Return the [x, y] coordinate for the center point of the cell that contains the specified text.  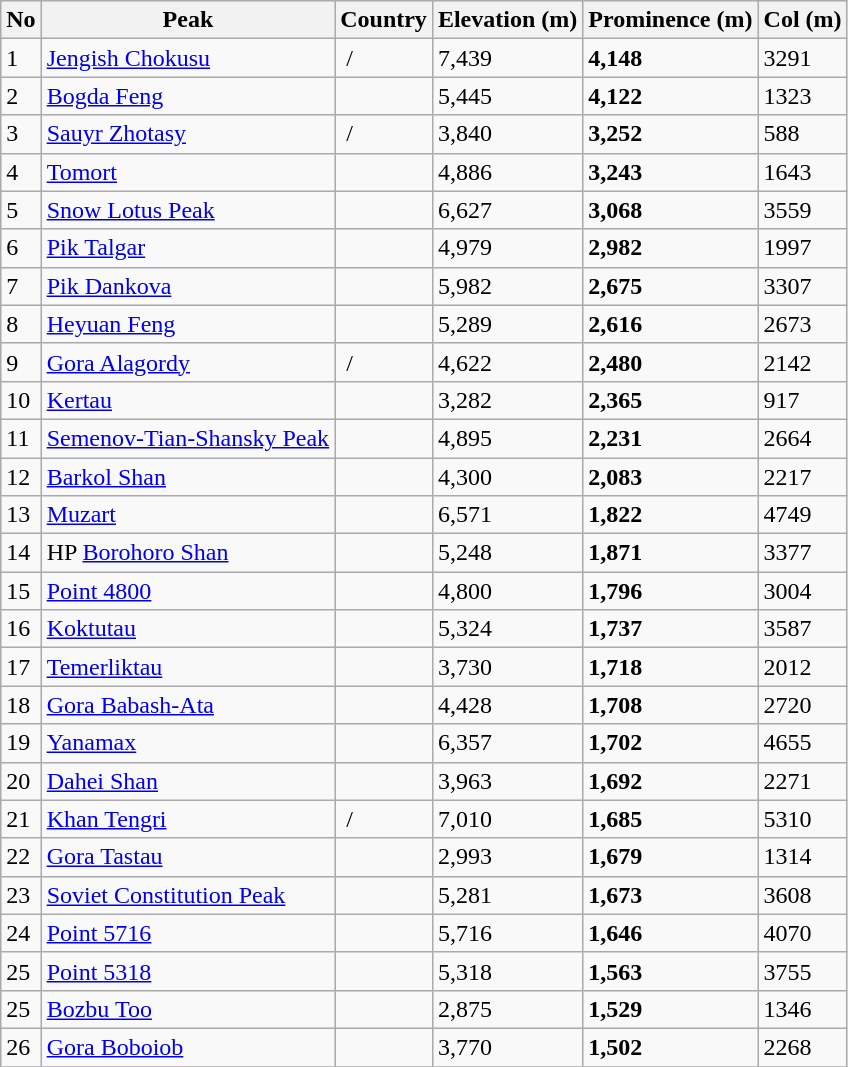
2664 [802, 438]
1,685 [670, 819]
4,300 [507, 477]
7 [21, 286]
9 [21, 362]
8 [21, 324]
4070 [802, 933]
21 [21, 819]
1346 [802, 1009]
Muzart [188, 515]
15 [21, 591]
3,770 [507, 1047]
7,439 [507, 58]
1,822 [670, 515]
Semenov-Tian-Shansky Peak [188, 438]
3559 [802, 210]
2,365 [670, 400]
3587 [802, 629]
2,616 [670, 324]
Country [384, 20]
5,445 [507, 96]
Peak [188, 20]
4,979 [507, 248]
588 [802, 134]
Point 4800 [188, 591]
Gora Boboiob [188, 1047]
2,993 [507, 857]
6,571 [507, 515]
4,428 [507, 705]
26 [21, 1047]
1,708 [670, 705]
1,563 [670, 971]
Gora Babash-Ata [188, 705]
Sauyr Zhotasy [188, 134]
18 [21, 705]
3 [21, 134]
Bozbu Too [188, 1009]
2268 [802, 1047]
3,068 [670, 210]
5,324 [507, 629]
3,243 [670, 172]
Point 5716 [188, 933]
Pik Dankova [188, 286]
5,318 [507, 971]
Gora Alagordy [188, 362]
5,248 [507, 553]
917 [802, 400]
3004 [802, 591]
1997 [802, 248]
Pik Talgar [188, 248]
Gora Tastau [188, 857]
3755 [802, 971]
4749 [802, 515]
6,357 [507, 743]
4,800 [507, 591]
10 [21, 400]
2 [21, 96]
Kertau [188, 400]
1323 [802, 96]
6 [21, 248]
23 [21, 895]
3608 [802, 895]
1,718 [670, 667]
Bogda Feng [188, 96]
Dahei Shan [188, 781]
HP Borohoro Shan [188, 553]
19 [21, 743]
2673 [802, 324]
1,673 [670, 895]
No [21, 20]
1 [21, 58]
1,679 [670, 857]
4,122 [670, 96]
22 [21, 857]
Soviet Constitution Peak [188, 895]
5,716 [507, 933]
4,148 [670, 58]
Prominence (m) [670, 20]
20 [21, 781]
4,622 [507, 362]
Heyuan Feng [188, 324]
12 [21, 477]
3307 [802, 286]
1,692 [670, 781]
2142 [802, 362]
5 [21, 210]
11 [21, 438]
1314 [802, 857]
Snow Lotus Peak [188, 210]
2012 [802, 667]
Tomort [188, 172]
5310 [802, 819]
7,010 [507, 819]
Barkol Shan [188, 477]
5,281 [507, 895]
2,982 [670, 248]
Yanamax [188, 743]
Elevation (m) [507, 20]
2217 [802, 477]
4655 [802, 743]
6,627 [507, 210]
3377 [802, 553]
2720 [802, 705]
3,730 [507, 667]
1,529 [670, 1009]
24 [21, 933]
1,646 [670, 933]
Koktutau [188, 629]
4,886 [507, 172]
5,289 [507, 324]
16 [21, 629]
13 [21, 515]
2,480 [670, 362]
Col (m) [802, 20]
4 [21, 172]
2,675 [670, 286]
Point 5318 [188, 971]
1,702 [670, 743]
4,895 [507, 438]
Jengish Chokusu [188, 58]
2271 [802, 781]
2,875 [507, 1009]
1,871 [670, 553]
2,083 [670, 477]
17 [21, 667]
3,252 [670, 134]
1643 [802, 172]
1,737 [670, 629]
1,796 [670, 591]
5,982 [507, 286]
3,840 [507, 134]
3,963 [507, 781]
1,502 [670, 1047]
Temerliktau [188, 667]
3291 [802, 58]
14 [21, 553]
3,282 [507, 400]
Khan Tengri [188, 819]
2,231 [670, 438]
